Search for the cell housing the specified text and yield its (x, y) center coordinate. 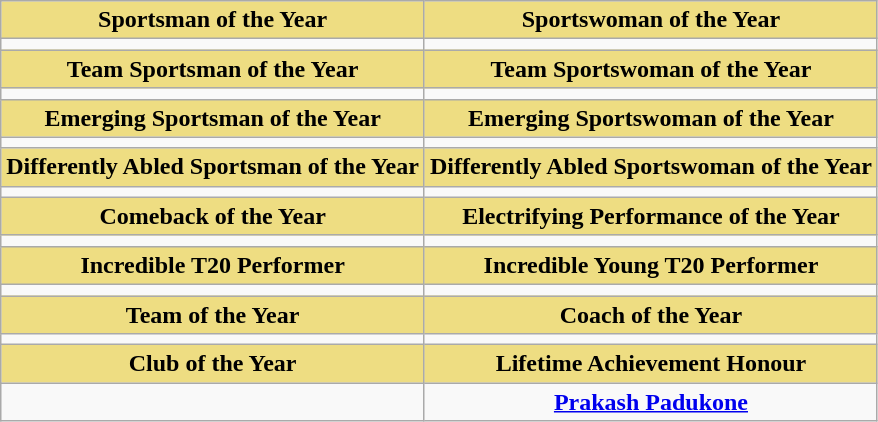
Differently Abled Sportswoman of the Year (650, 167)
Emerging Sportsman of the Year (213, 118)
Team of the Year (213, 315)
Prakash Padukone (650, 402)
Coach of the Year (650, 315)
Incredible T20 Performer (213, 265)
Lifetime Achievement Honour (650, 364)
Differently Abled Sportsman of the Year (213, 167)
Sportswoman of the Year (650, 20)
Incredible Young T20 Performer (650, 265)
Sportsman of the Year (213, 20)
Emerging Sportswoman of the Year (650, 118)
Comeback of the Year (213, 216)
Electrifying Performance of the Year (650, 216)
Team Sportswoman of the Year (650, 69)
Club of the Year (213, 364)
Team Sportsman of the Year (213, 69)
